From the cell containing the given text, extract its center point as [X, Y] coordinate. 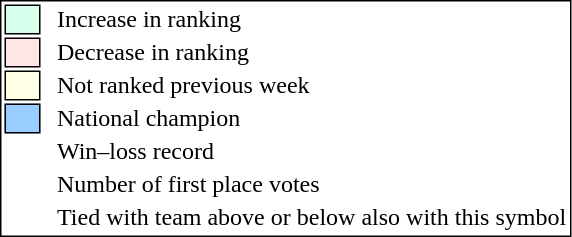
Not ranked previous week [312, 85]
Win–loss record [312, 151]
Increase in ranking [312, 19]
Tied with team above or below also with this symbol [312, 217]
Decrease in ranking [312, 53]
Number of first place votes [312, 185]
National champion [312, 119]
